Identify which cell holds the provided text, then report its (X, Y) central coordinate. 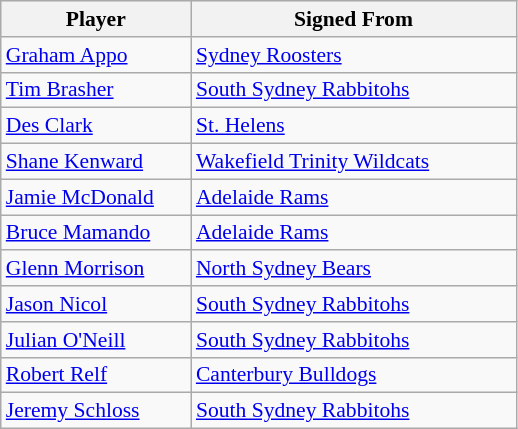
Bruce Mamando (96, 233)
Wakefield Trinity Wildcats (354, 162)
Player (96, 19)
Glenn Morrison (96, 269)
Jeremy Schloss (96, 411)
Robert Relf (96, 375)
Shane Kenward (96, 162)
Graham Appo (96, 55)
Jason Nicol (96, 304)
St. Helens (354, 126)
Des Clark (96, 126)
North Sydney Bears (354, 269)
Julian O'Neill (96, 340)
Sydney Roosters (354, 55)
Tim Brasher (96, 90)
Signed From (354, 19)
Jamie McDonald (96, 197)
Canterbury Bulldogs (354, 375)
